For the text-containing cell, return its midpoint in [x, y] coordinate format. 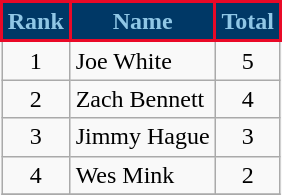
Total [248, 22]
Jimmy Hague [142, 137]
Name [142, 22]
Zach Bennett [142, 99]
Joe White [142, 60]
Rank [36, 22]
5 [248, 60]
Wes Mink [142, 175]
1 [36, 60]
